Capture the cell that displays the provided text and extract its (X, Y) central coordinate. 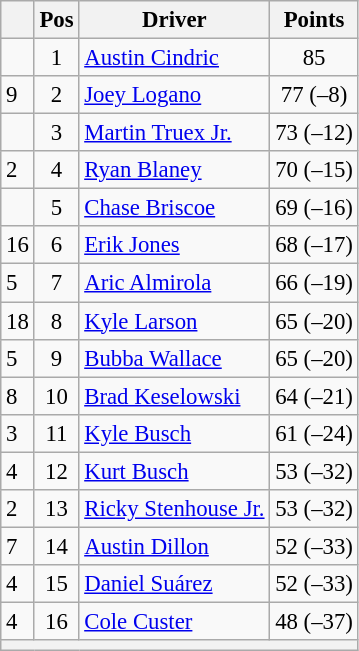
Bubba Wallace (174, 358)
Points (314, 20)
Austin Cindric (174, 58)
85 (314, 58)
Kyle Busch (174, 433)
Cole Custer (174, 621)
70 (–15) (314, 170)
Daniel Suárez (174, 584)
13 (56, 509)
64 (–21) (314, 396)
Pos (56, 20)
48 (–37) (314, 621)
Ryan Blaney (174, 170)
77 (–8) (314, 95)
66 (–19) (314, 283)
69 (–16) (314, 208)
10 (56, 396)
Kyle Larson (174, 321)
Chase Briscoe (174, 208)
Ricky Stenhouse Jr. (174, 509)
Driver (174, 20)
Martin Truex Jr. (174, 133)
Erik Jones (174, 245)
1 (56, 58)
Brad Keselowski (174, 396)
14 (56, 546)
6 (56, 245)
12 (56, 471)
11 (56, 433)
Joey Logano (174, 95)
18 (18, 321)
73 (–12) (314, 133)
Kurt Busch (174, 471)
68 (–17) (314, 245)
15 (56, 584)
Austin Dillon (174, 546)
Aric Almirola (174, 283)
61 (–24) (314, 433)
